Return the (x, y) coordinate for the center point of the cell that contains the specified text.  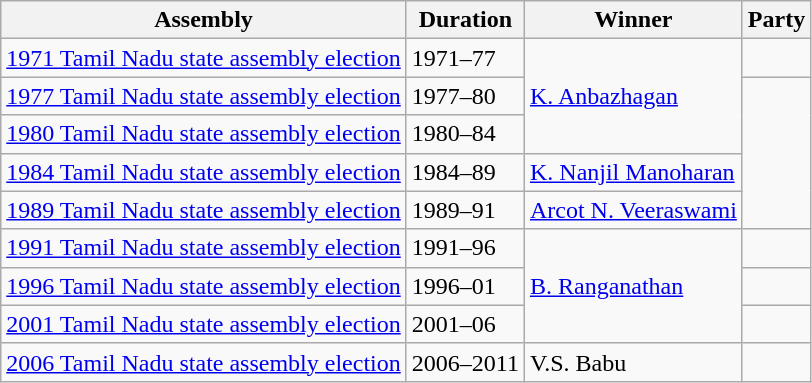
1989–91 (465, 210)
Assembly (204, 20)
Winner (633, 20)
1996 Tamil Nadu state assembly election (204, 286)
1996–01 (465, 286)
1971 Tamil Nadu state assembly election (204, 58)
1980 Tamil Nadu state assembly election (204, 134)
B. Ranganathan (633, 286)
Arcot N. Veeraswami (633, 210)
2006–2011 (465, 362)
1984–89 (465, 172)
2001 Tamil Nadu state assembly election (204, 324)
1980–84 (465, 134)
V.S. Babu (633, 362)
1977–80 (465, 96)
K. Nanjil Manoharan (633, 172)
2001–06 (465, 324)
K. Anbazhagan (633, 96)
1984 Tamil Nadu state assembly election (204, 172)
Duration (465, 20)
1989 Tamil Nadu state assembly election (204, 210)
1977 Tamil Nadu state assembly election (204, 96)
1971–77 (465, 58)
Party (776, 20)
1991–96 (465, 248)
2006 Tamil Nadu state assembly election (204, 362)
1991 Tamil Nadu state assembly election (204, 248)
